Return (X, Y) of the center of cell containing provided text 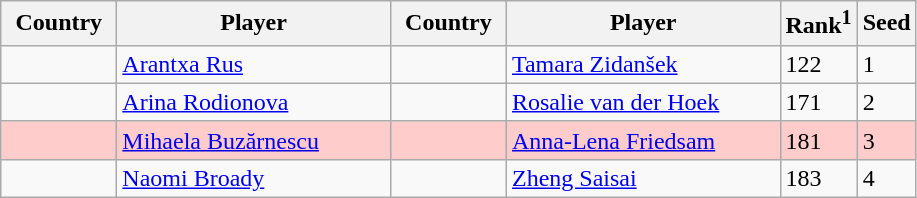
122 (818, 64)
Seed (886, 24)
Arantxa Rus (254, 64)
Tamara Zidanšek (643, 64)
4 (886, 178)
181 (818, 140)
Rank1 (818, 24)
2 (886, 102)
Arina Rodionova (254, 102)
Rosalie van der Hoek (643, 102)
Anna-Lena Friedsam (643, 140)
183 (818, 178)
Zheng Saisai (643, 178)
171 (818, 102)
1 (886, 64)
Naomi Broady (254, 178)
3 (886, 140)
Mihaela Buzărnescu (254, 140)
